From the cell containing the given text, extract its center point as [X, Y] coordinate. 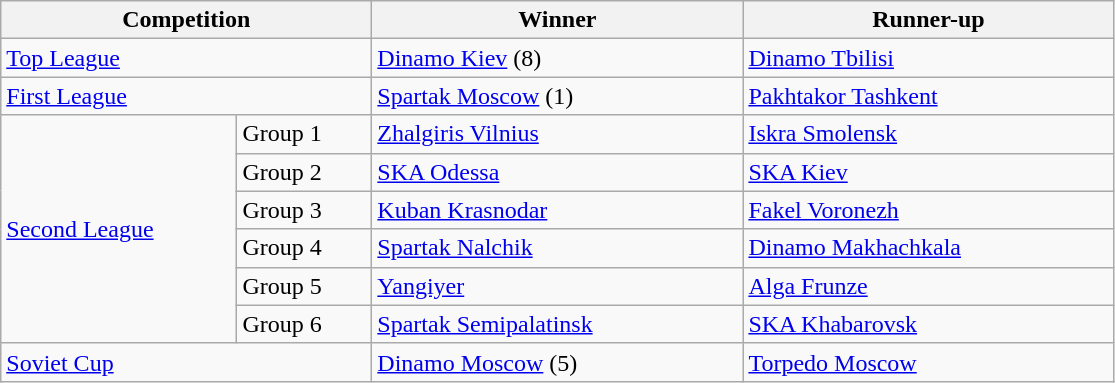
Dinamo Kiev (8) [558, 58]
Dinamo Tbilisi [928, 58]
Torpedo Moscow [928, 362]
Group 3 [304, 210]
Runner-up [928, 20]
Soviet Cup [186, 362]
Spartak Semipalatinsk [558, 324]
Group 1 [304, 134]
SKA Khabarovsk [928, 324]
Group 6 [304, 324]
Top League [186, 58]
Zhalgiris Vilnius [558, 134]
Yangiyer [558, 286]
Winner [558, 20]
Iskra Smolensk [928, 134]
Competition [186, 20]
First League [186, 96]
SKA Odessa [558, 172]
Second League [119, 229]
Dinamo Makhachkala [928, 248]
Pakhtakor Tashkent [928, 96]
Dinamo Moscow (5) [558, 362]
Alga Frunze [928, 286]
Fakel Voronezh [928, 210]
Group 2 [304, 172]
Spartak Nalchik [558, 248]
Group 5 [304, 286]
Kuban Krasnodar [558, 210]
Group 4 [304, 248]
Spartak Moscow (1) [558, 96]
SKA Kiev [928, 172]
